For the text-containing cell, return its midpoint in (x, y) coordinate format. 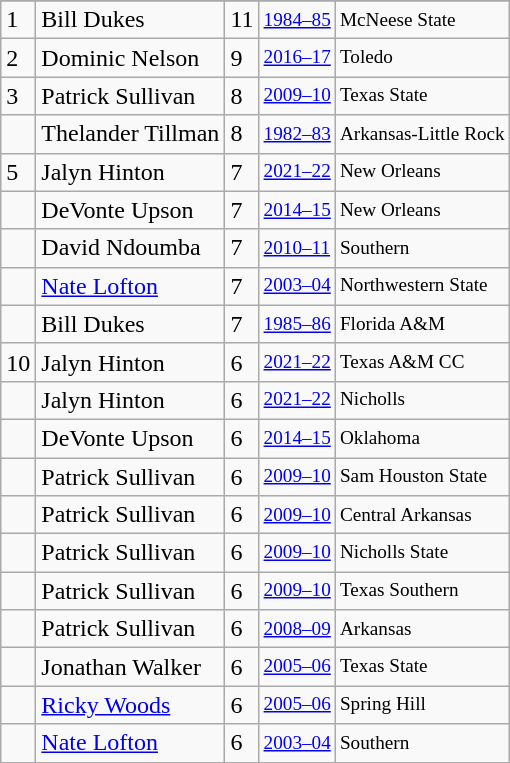
Northwestern State (422, 286)
Oklahoma (422, 438)
Texas A&M CC (422, 362)
Arkansas (422, 629)
10 (18, 362)
Ricky Woods (130, 705)
Nicholls State (422, 553)
Dominic Nelson (130, 58)
1982–83 (297, 134)
Arkansas-Little Rock (422, 134)
3 (18, 96)
11 (242, 20)
Spring Hill (422, 705)
1984–85 (297, 20)
2 (18, 58)
Toledo (422, 58)
5 (18, 172)
1 (18, 20)
McNeese State (422, 20)
9 (242, 58)
Thelander Tillman (130, 134)
Florida A&M (422, 324)
2008–09 (297, 629)
Jonathan Walker (130, 667)
1985–86 (297, 324)
Texas Southern (422, 591)
2010–11 (297, 248)
Central Arkansas (422, 515)
David Ndoumba (130, 248)
Sam Houston State (422, 477)
Nicholls (422, 400)
2016–17 (297, 58)
